From the cell containing the given text, extract its center point as [X, Y] coordinate. 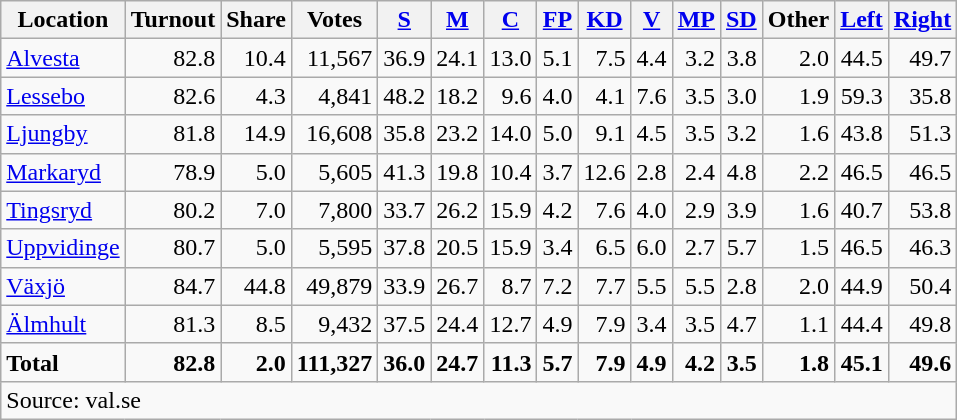
7.2 [558, 286]
50.4 [922, 286]
16,608 [334, 134]
44.4 [862, 324]
7,800 [334, 210]
KD [604, 20]
Växjö [63, 286]
49.8 [922, 324]
4.7 [741, 324]
4.1 [604, 96]
81.8 [173, 134]
3.8 [741, 58]
18.2 [458, 96]
7.0 [256, 210]
2.7 [696, 248]
14.9 [256, 134]
Right [922, 20]
Left [862, 20]
Ljungby [63, 134]
36.0 [404, 362]
24.1 [458, 58]
80.7 [173, 248]
4,841 [334, 96]
24.7 [458, 362]
81.3 [173, 324]
6.0 [652, 248]
5.1 [558, 58]
53.8 [922, 210]
Älmhult [63, 324]
1.5 [798, 248]
MP [696, 20]
Uppvidinge [63, 248]
45.1 [862, 362]
Total [63, 362]
9,432 [334, 324]
M [458, 20]
33.9 [404, 286]
S [404, 20]
26.2 [458, 210]
84.7 [173, 286]
2.4 [696, 172]
82.6 [173, 96]
19.8 [458, 172]
13.0 [510, 58]
33.7 [404, 210]
23.2 [458, 134]
FP [558, 20]
48.2 [404, 96]
Source: val.se [479, 400]
49.6 [922, 362]
26.7 [458, 286]
Share [256, 20]
1.9 [798, 96]
V [652, 20]
1.1 [798, 324]
80.2 [173, 210]
44.5 [862, 58]
Other [798, 20]
9.6 [510, 96]
14.0 [510, 134]
111,327 [334, 362]
5,605 [334, 172]
37.8 [404, 248]
Tingsryd [63, 210]
4.5 [652, 134]
36.9 [404, 58]
37.5 [404, 324]
2.2 [798, 172]
44.8 [256, 286]
7.7 [604, 286]
5,595 [334, 248]
59.3 [862, 96]
1.8 [798, 362]
49.7 [922, 58]
20.5 [458, 248]
4.3 [256, 96]
41.3 [404, 172]
78.9 [173, 172]
46.3 [922, 248]
Alvesta [63, 58]
11,567 [334, 58]
Votes [334, 20]
12.7 [510, 324]
24.4 [458, 324]
SD [741, 20]
3.0 [741, 96]
51.3 [922, 134]
8.7 [510, 286]
4.8 [741, 172]
7.5 [604, 58]
8.5 [256, 324]
Location [63, 20]
12.6 [604, 172]
2.9 [696, 210]
Markaryd [63, 172]
3.7 [558, 172]
4.4 [652, 58]
43.8 [862, 134]
Lessebo [63, 96]
3.9 [741, 210]
6.5 [604, 248]
Turnout [173, 20]
9.1 [604, 134]
11.3 [510, 362]
49,879 [334, 286]
C [510, 20]
44.9 [862, 286]
40.7 [862, 210]
